Provide the (x, y) coordinate of the cell's center where the given text is located.  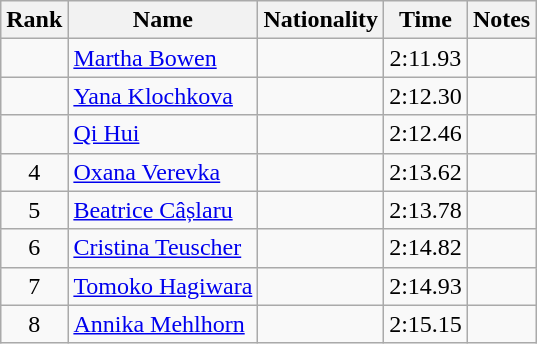
Yana Klochkova (163, 96)
Name (163, 20)
Time (426, 20)
Qi Hui (163, 134)
2:11.93 (426, 58)
2:13.78 (426, 210)
Rank (34, 20)
Beatrice Câșlaru (163, 210)
Oxana Verevka (163, 172)
7 (34, 286)
2:14.93 (426, 286)
2:12.30 (426, 96)
Martha Bowen (163, 58)
2:12.46 (426, 134)
2:15.15 (426, 324)
8 (34, 324)
2:13.62 (426, 172)
5 (34, 210)
2:14.82 (426, 248)
Notes (501, 20)
4 (34, 172)
Cristina Teuscher (163, 248)
Annika Mehlhorn (163, 324)
6 (34, 248)
Tomoko Hagiwara (163, 286)
Nationality (321, 20)
